Pinpoint the cell where the given text exists, returning its (x, y) midpoint coordinate. 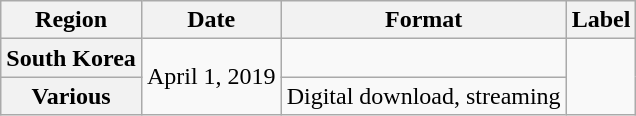
Region (72, 20)
South Korea (72, 58)
April 1, 2019 (211, 77)
Digital download, streaming (424, 96)
Various (72, 96)
Format (424, 20)
Label (601, 20)
Date (211, 20)
